Determine the [X, Y] coordinate at the center of the cell enclosing the given text.  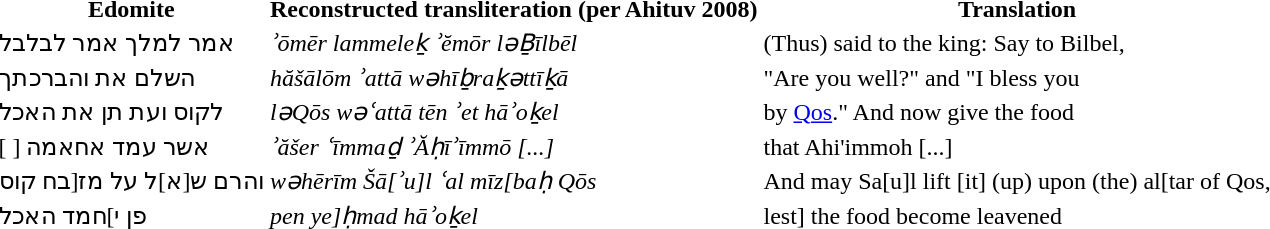
ʾōmēr lammeleḵ ʾĕmōr ləḆīlbēl [513, 43]
wəhērīm Šā[ʾu]l ʿal mīz[baḥ Qōs [513, 181]
ʾăšer ʿīmmaḏ ʾĂḥīʾīmmō [...] [513, 146]
hăšālōm ʾattā wəhīḇraḵəttīḵā [513, 78]
ləQōs wəʿattā tēn ʾet hāʾoḵel [513, 112]
